Scan for the cell matching the given text and deliver its [x, y] coordinate at center. 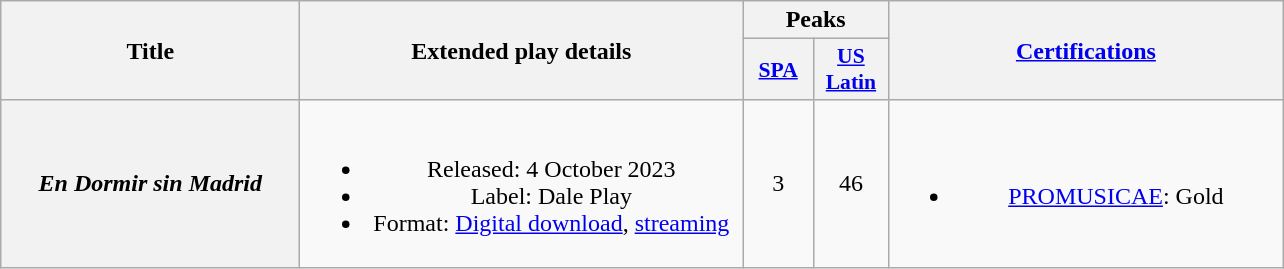
46 [850, 184]
USLatin [850, 70]
Peaks [816, 20]
Title [150, 50]
3 [778, 184]
PROMUSICAE: Gold [1086, 184]
SPA [778, 70]
Extended play details [522, 50]
Certifications [1086, 50]
Released: 4 October 2023Label: Dale PlayFormat: Digital download, streaming [522, 184]
En Dormir sin Madrid [150, 184]
